Capture the cell that displays the provided text and extract its [X, Y] central coordinate. 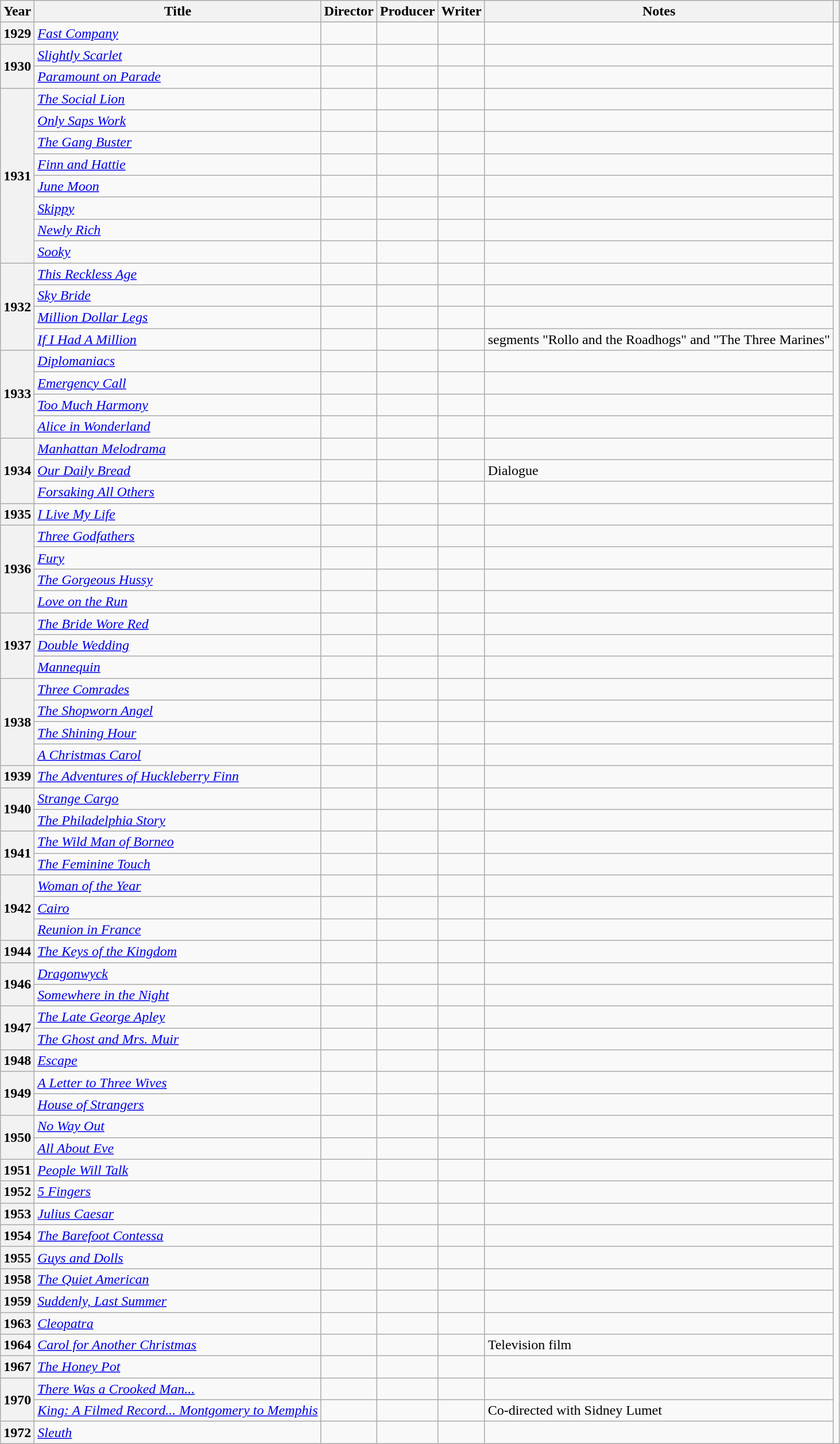
Paramount on Parade [178, 77]
June Moon [178, 186]
Only Saps Work [178, 121]
The Barefoot Contessa [178, 1235]
There Was a Crooked Man... [178, 1389]
1954 [17, 1235]
1972 [17, 1433]
Writer [462, 11]
1929 [17, 33]
1958 [17, 1279]
segments "Rollo and the Roadhogs" and "The Three Marines" [659, 339]
Escape [178, 1061]
The Shopworn Angel [178, 711]
1935 [17, 514]
1970 [17, 1400]
Suddenly, Last Summer [178, 1301]
The Honey Pot [178, 1367]
The Wild Man of Borneo [178, 842]
Fast Company [178, 33]
No Way Out [178, 1126]
Finn and Hattie [178, 164]
Sky Bride [178, 296]
Million Dollar Legs [178, 318]
If I Had A Million [178, 339]
1940 [17, 809]
Cairo [178, 908]
The Keys of the Kingdom [178, 951]
Three Comrades [178, 689]
Too Much Harmony [178, 405]
Sooky [178, 252]
1932 [17, 307]
1963 [17, 1323]
This Reckless Age [178, 274]
1951 [17, 1170]
1949 [17, 1094]
Alice in Wonderland [178, 427]
Title [178, 11]
The Feminine Touch [178, 864]
Dragonwyck [178, 974]
1959 [17, 1301]
Cleopatra [178, 1323]
Newly Rich [178, 230]
1953 [17, 1214]
Forsaking All Others [178, 492]
Sleuth [178, 1433]
1931 [17, 175]
1944 [17, 951]
Our Daily Bread [178, 470]
Television film [659, 1345]
Julius Caesar [178, 1214]
Woman of the Year [178, 886]
1934 [17, 470]
1936 [17, 569]
1942 [17, 908]
1930 [17, 66]
Diplomaniacs [178, 361]
I Live My Life [178, 514]
Three Godfathers [178, 536]
5 Fingers [178, 1192]
Love on the Run [178, 601]
House of Strangers [178, 1105]
Slightly Scarlet [178, 55]
The Adventures of Huckleberry Finn [178, 777]
The Social Lion [178, 99]
Somewhere in the Night [178, 995]
1939 [17, 777]
Director [349, 11]
1933 [17, 394]
1938 [17, 722]
Double Wedding [178, 646]
Skippy [178, 208]
1947 [17, 1028]
Notes [659, 11]
Manhattan Melodrama [178, 449]
Co-directed with Sidney Lumet [659, 1411]
The Quiet American [178, 1279]
A Christmas Carol [178, 755]
Producer [408, 11]
All About Eve [178, 1148]
Emergency Call [178, 383]
The Ghost and Mrs. Muir [178, 1039]
1948 [17, 1061]
Strange Cargo [178, 798]
1946 [17, 984]
The Bride Wore Red [178, 623]
Mannequin [178, 667]
Guys and Dolls [178, 1257]
Reunion in France [178, 929]
Year [17, 11]
1952 [17, 1192]
1964 [17, 1345]
A Letter to Three Wives [178, 1083]
The Gang Buster [178, 142]
The Shining Hour [178, 733]
1941 [17, 853]
Carol for Another Christmas [178, 1345]
1950 [17, 1137]
People Will Talk [178, 1170]
Fury [178, 558]
The Gorgeous Hussy [178, 580]
The Late George Apley [178, 1017]
1937 [17, 645]
1967 [17, 1367]
The Philadelphia Story [178, 820]
Dialogue [659, 470]
King: A Filmed Record... Montgomery to Memphis [178, 1411]
1955 [17, 1257]
